Identify which cell holds the provided text, then report its (x, y) central coordinate. 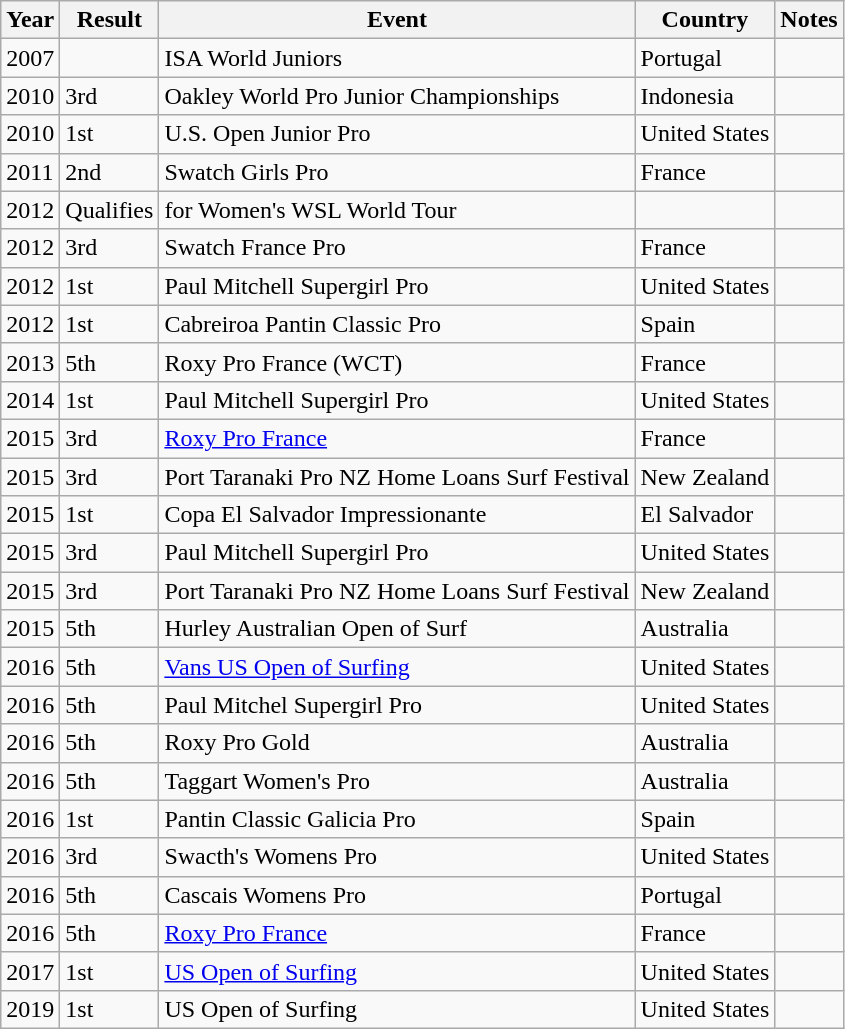
Roxy Pro France (WCT) (397, 362)
ISA World Juniors (397, 58)
Copa El Salvador Impressionante (397, 515)
2013 (30, 362)
Roxy Pro Gold (397, 743)
2nd (110, 172)
2011 (30, 172)
2017 (30, 971)
U.S. Open Junior Pro (397, 134)
Swacth's Womens Pro (397, 857)
Vans US Open of Surfing (397, 667)
Indonesia (705, 96)
Qualifies (110, 210)
Swatch France Pro (397, 248)
Pantin Classic Galicia Pro (397, 819)
Hurley Australian Open of Surf (397, 629)
Taggart Women's Pro (397, 781)
Notes (809, 20)
Cabreiroa Pantin Classic Pro (397, 324)
Year (30, 20)
Cascais Womens Pro (397, 895)
for Women's WSL World Tour (397, 210)
Oakley World Pro Junior Championships (397, 96)
Paul Mitchel Supergirl Pro (397, 705)
2007 (30, 58)
2019 (30, 1009)
Country (705, 20)
Result (110, 20)
Swatch Girls Pro (397, 172)
2014 (30, 400)
El Salvador (705, 515)
Event (397, 20)
